Search for the cell housing the specified text and yield its [x, y] center coordinate. 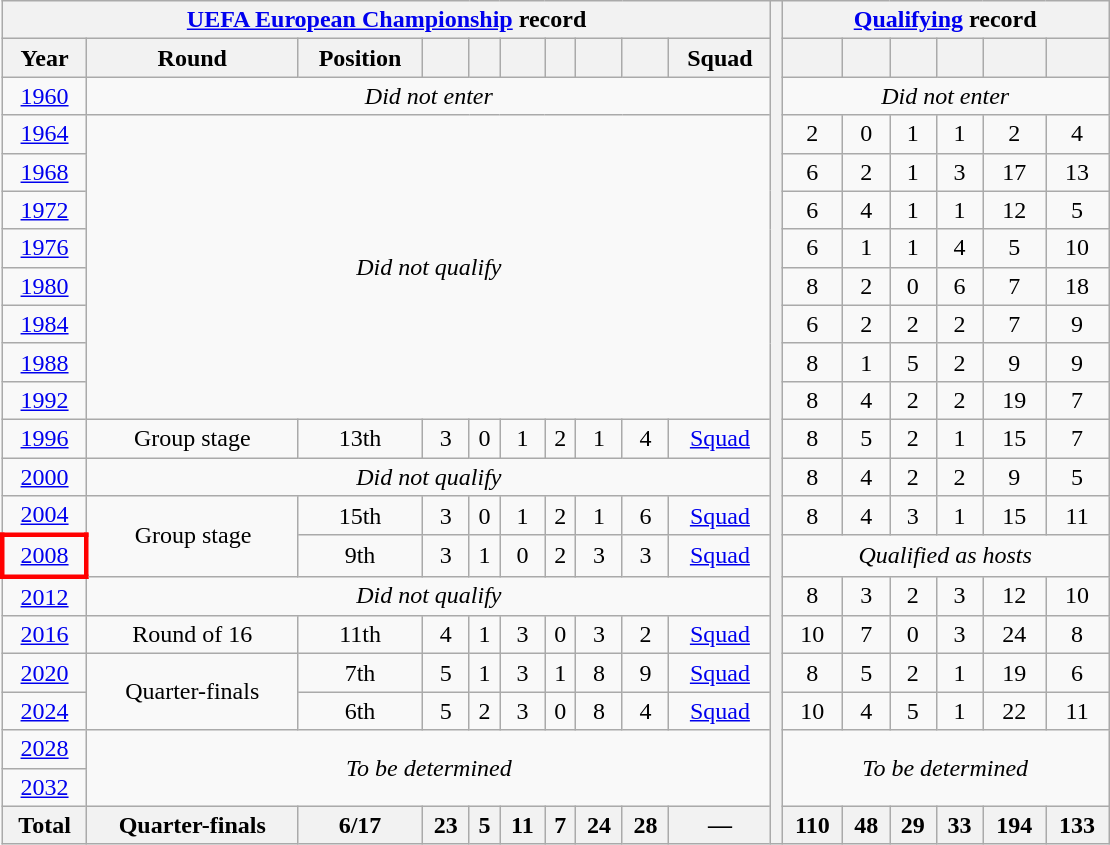
11th [360, 635]
6th [360, 711]
6/17 [360, 825]
Year [44, 58]
1988 [44, 362]
2016 [44, 635]
1996 [44, 438]
Qualified as hosts [946, 556]
29 [914, 825]
Total [44, 825]
1960 [44, 96]
13 [1078, 172]
UEFA European Championship record [386, 20]
Qualifying record [946, 20]
1992 [44, 400]
23 [446, 825]
2032 [44, 787]
Position [360, 58]
1964 [44, 134]
2008 [44, 556]
— [720, 825]
1976 [44, 248]
33 [960, 825]
2024 [44, 711]
Round [192, 58]
194 [1014, 825]
48 [866, 825]
13th [360, 438]
110 [812, 825]
17 [1014, 172]
2000 [44, 477]
28 [646, 825]
1980 [44, 286]
2012 [44, 596]
2028 [44, 749]
133 [1078, 825]
1984 [44, 324]
22 [1014, 711]
15th [360, 516]
18 [1078, 286]
2020 [44, 673]
Round of 16 [192, 635]
9th [360, 556]
7th [360, 673]
2004 [44, 516]
1968 [44, 172]
1972 [44, 210]
